Provide the [X, Y] coordinate of the cell's center where the given text is located.  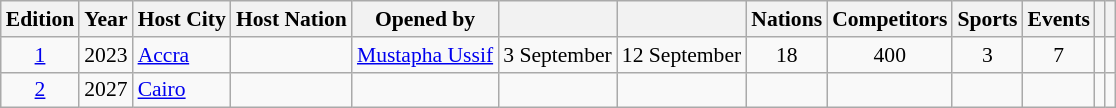
3 September [558, 55]
3 [987, 55]
Competitors [890, 19]
Host Nation [292, 19]
Year [106, 19]
2 [40, 90]
18 [786, 55]
400 [890, 55]
Edition [40, 19]
Accra [182, 55]
Cairo [182, 90]
Sports [987, 19]
Nations [786, 19]
Events [1058, 19]
Opened by [425, 19]
Mustapha Ussif [425, 55]
Host City [182, 19]
12 September [682, 55]
1 [40, 55]
2027 [106, 90]
2023 [106, 55]
7 [1058, 55]
